Provide the (x, y) coordinate of the cell's center where the given text is located.  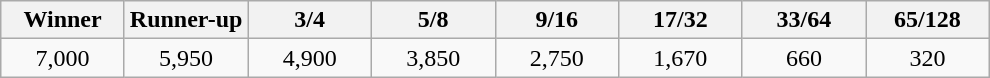
320 (928, 58)
65/128 (928, 20)
2,750 (557, 58)
4,900 (310, 58)
3/4 (310, 20)
3,850 (433, 58)
660 (804, 58)
9/16 (557, 20)
Runner-up (186, 20)
1,670 (681, 58)
5,950 (186, 58)
7,000 (63, 58)
5/8 (433, 20)
Winner (63, 20)
17/32 (681, 20)
33/64 (804, 20)
